Determine the (X, Y) coordinate at the center of the cell enclosing the given text.  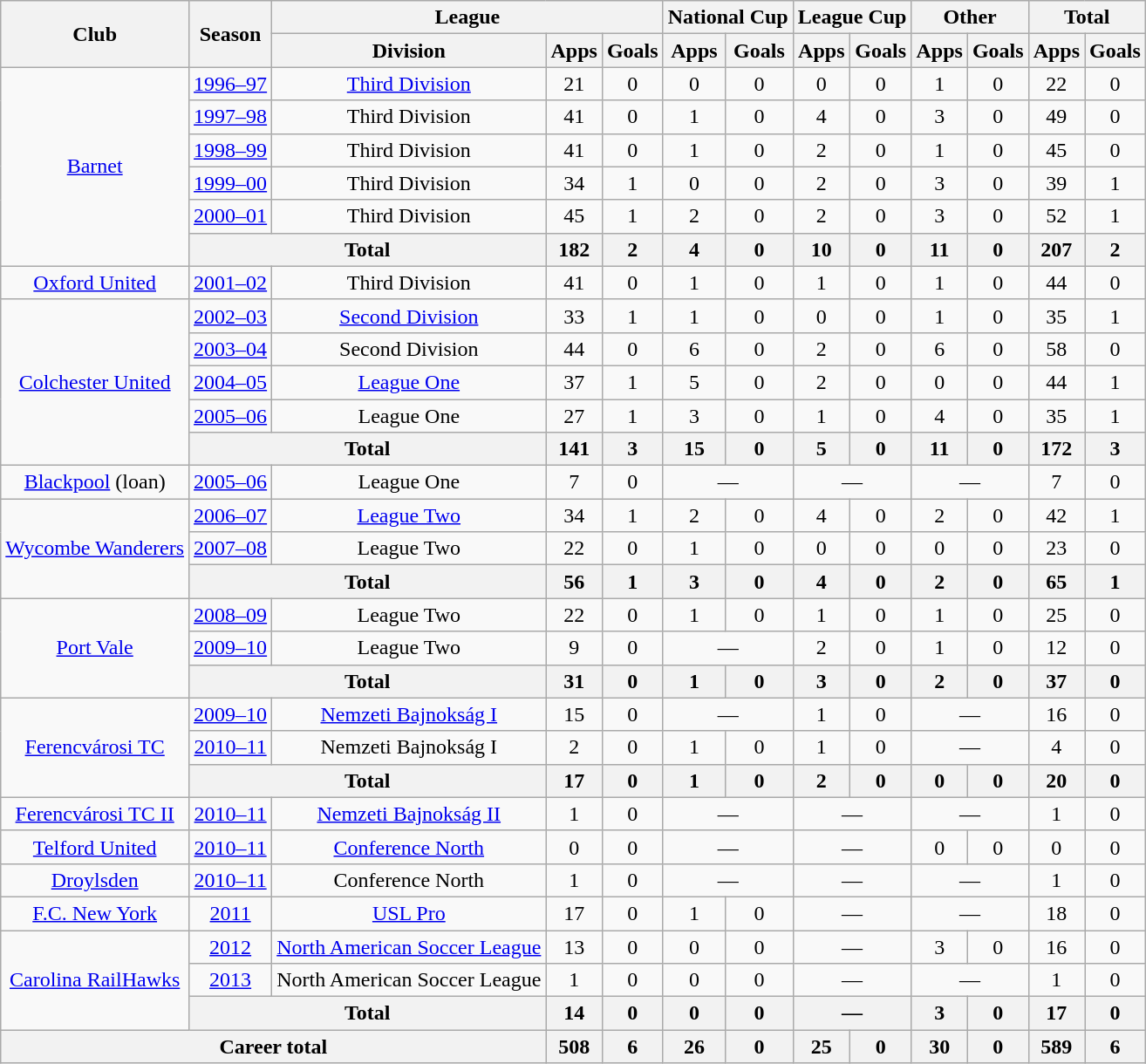
Droylsden (95, 880)
Ferencvárosi TC (95, 747)
589 (1056, 1047)
21 (574, 84)
Barnet (95, 167)
Carolina RailHawks (95, 979)
2002–03 (230, 316)
1998–99 (230, 150)
2006–07 (230, 515)
14 (574, 1013)
30 (939, 1047)
Ferencvárosi TC II (95, 814)
Season (230, 34)
26 (694, 1047)
65 (1056, 582)
207 (1056, 249)
2001–02 (230, 283)
2011 (230, 913)
Oxford United (95, 283)
F.C. New York (95, 913)
1996–97 (230, 84)
182 (574, 249)
56 (574, 582)
Other (970, 17)
141 (574, 449)
2000–01 (230, 216)
2003–04 (230, 349)
League (467, 17)
52 (1056, 216)
Port Vale (95, 648)
12 (1056, 648)
2008–09 (230, 615)
2012 (230, 946)
National Cup (727, 17)
39 (1056, 183)
Nemzeti Bajnokság II (409, 814)
USL Pro (409, 913)
Telford United (95, 847)
Career total (274, 1047)
Colchester United (95, 382)
1997–98 (230, 117)
League Cup (852, 17)
2007–08 (230, 549)
508 (574, 1047)
58 (1056, 349)
Division (409, 51)
2004–05 (230, 382)
172 (1056, 449)
9 (574, 648)
Club (95, 34)
Blackpool (loan) (95, 482)
33 (574, 316)
18 (1056, 913)
27 (574, 416)
Wycombe Wanderers (95, 549)
42 (1056, 515)
23 (1056, 549)
49 (1056, 117)
31 (574, 681)
20 (1056, 781)
1999–00 (230, 183)
2013 (230, 980)
13 (574, 946)
10 (822, 249)
